Scan for the cell matching the given text and deliver its (X, Y) coordinate at center. 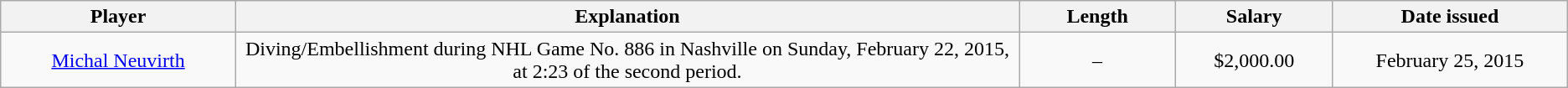
Michal Neuvirth (119, 60)
Date issued (1451, 17)
$2,000.00 (1255, 60)
Salary (1255, 17)
February 25, 2015 (1451, 60)
– (1097, 60)
Length (1097, 17)
Player (119, 17)
Explanation (627, 17)
Diving/Embellishment during NHL Game No. 886 in Nashville on Sunday, February 22, 2015, at 2:23 of the second period. (627, 60)
